From the cell containing the given text, extract its center point as (x, y) coordinate. 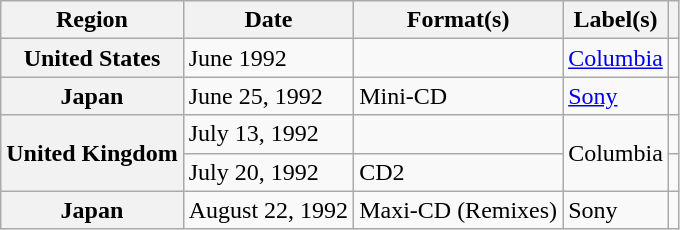
July 20, 1992 (268, 172)
Region (92, 20)
Format(s) (458, 20)
June 25, 1992 (268, 96)
United States (92, 58)
Mini-CD (458, 96)
United Kingdom (92, 153)
CD2 (458, 172)
July 13, 1992 (268, 134)
June 1992 (268, 58)
Date (268, 20)
Maxi-CD (Remixes) (458, 210)
August 22, 1992 (268, 210)
Label(s) (616, 20)
